For the text-containing cell, return its midpoint in [X, Y] coordinate format. 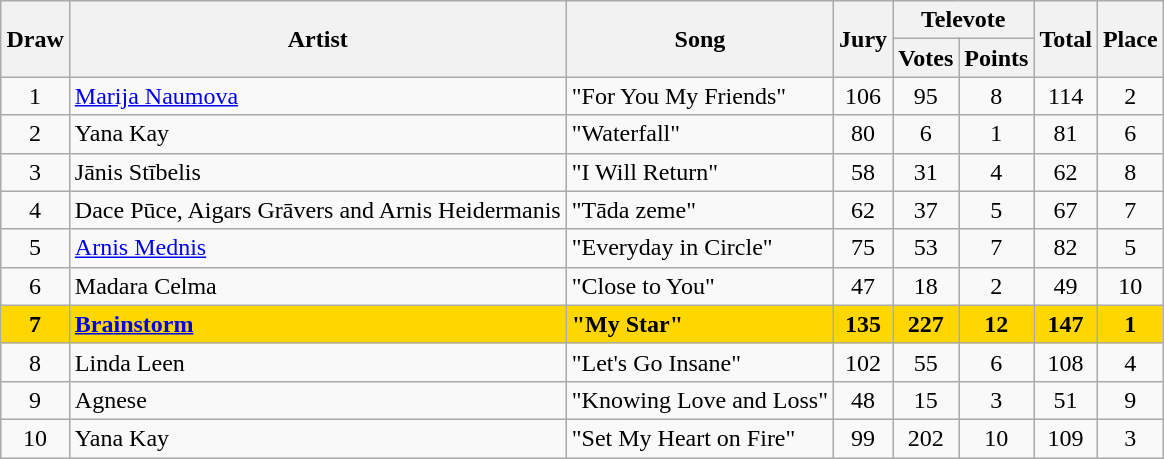
"Everyday in Circle" [700, 248]
Jury [864, 39]
31 [926, 172]
Arnis Mednis [318, 248]
53 [926, 248]
Madara Celma [318, 286]
Votes [926, 58]
"I Will Return" [700, 172]
Brainstorm [318, 324]
Linda Leen [318, 362]
"Knowing Love and Loss" [700, 400]
"Set My Heart on Fire" [700, 438]
12 [996, 324]
Dace Pūce, Aigars Grāvers and Arnis Heidermanis [318, 210]
202 [926, 438]
75 [864, 248]
51 [1066, 400]
"Waterfall" [700, 134]
Total [1066, 39]
Points [996, 58]
95 [926, 96]
48 [864, 400]
49 [1066, 286]
"Let's Go Insane" [700, 362]
147 [1066, 324]
106 [864, 96]
"My Star" [700, 324]
109 [1066, 438]
"Tāda zeme" [700, 210]
82 [1066, 248]
37 [926, 210]
Draw [35, 39]
55 [926, 362]
81 [1066, 134]
80 [864, 134]
227 [926, 324]
108 [1066, 362]
15 [926, 400]
99 [864, 438]
Place [1130, 39]
135 [864, 324]
"For You My Friends" [700, 96]
47 [864, 286]
Song [700, 39]
18 [926, 286]
Agnese [318, 400]
67 [1066, 210]
Jānis Stībelis [318, 172]
Televote [964, 20]
"Close to You" [700, 286]
Artist [318, 39]
Marija Naumova [318, 96]
114 [1066, 96]
58 [864, 172]
102 [864, 362]
